Identify which cell holds the provided text, then report its (x, y) central coordinate. 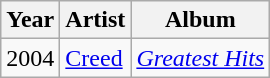
Album (200, 20)
2004 (30, 58)
Greatest Hits (200, 58)
Artist (96, 20)
Creed (96, 58)
Year (30, 20)
